Output the [X, Y] coordinate of the center of the cell containing the given text.  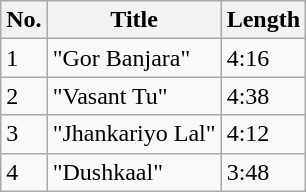
4:38 [263, 96]
Title [134, 20]
"Dushkaal" [134, 172]
"Gor Banjara" [134, 58]
"Jhankariyo Lal" [134, 134]
3 [24, 134]
No. [24, 20]
4:16 [263, 58]
3:48 [263, 172]
2 [24, 96]
4 [24, 172]
"Vasant Tu" [134, 96]
4:12 [263, 134]
1 [24, 58]
Length [263, 20]
